Output the [x, y] coordinate of the center of the cell containing the given text.  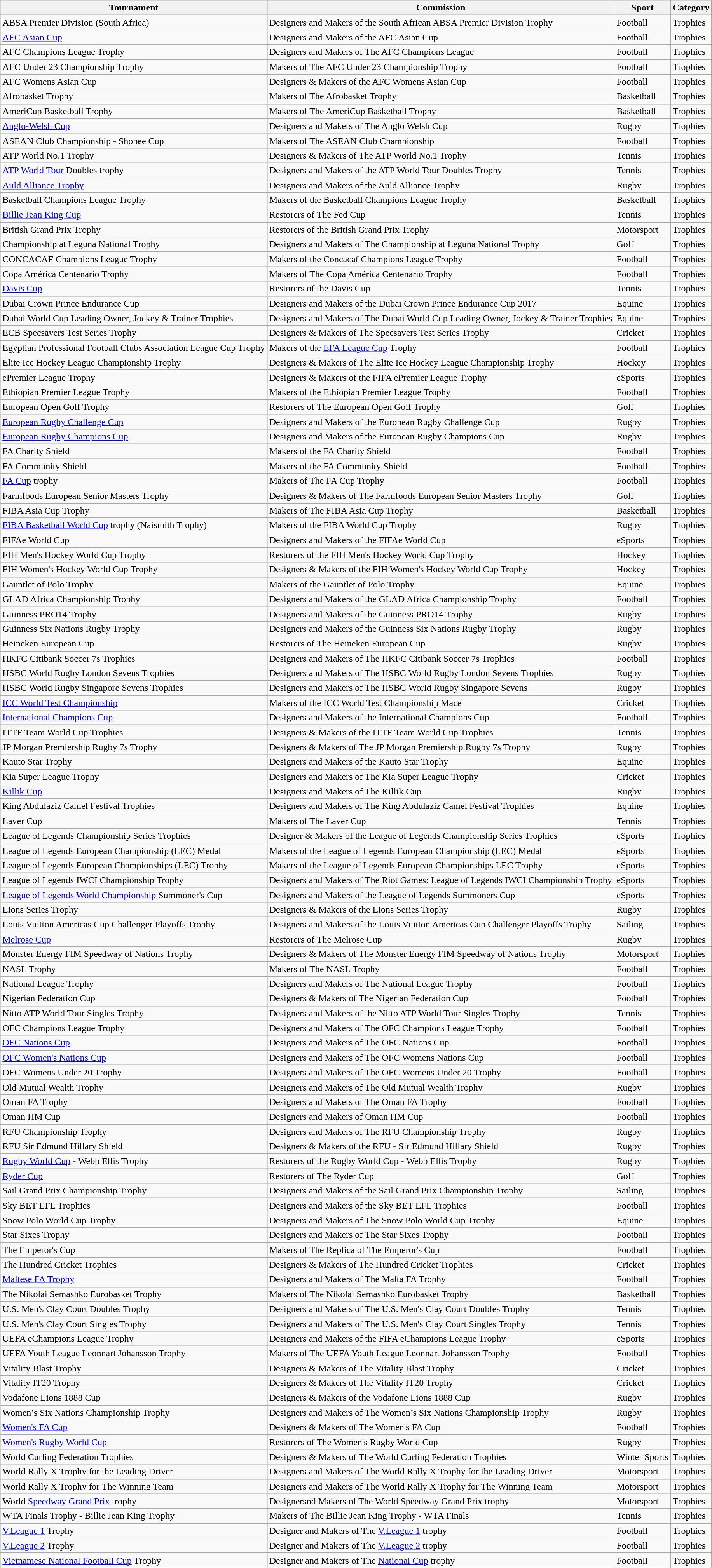
Restorers of The Women's Rugby World Cup [441, 1442]
Designers & Makers of The Elite Ice Hockey League Championship Trophy [441, 362]
Sail Grand Prix Championship Trophy [134, 1191]
Women's FA Cup [134, 1427]
Guinness Six Nations Rugby Trophy [134, 629]
Designer & Makers of the League of Legends Championship Series Trophies [441, 836]
Old Mutual Wealth Trophy [134, 1087]
ePremier League Trophy [134, 377]
Designersnd Makers of The World Speedway Grand Prix trophy [441, 1501]
Snow Polo World Cup Trophy [134, 1220]
Designers & Makers of the RFU - Sir Edmund Hillary Shield [441, 1146]
League of Legends European Championships (LEC) Trophy [134, 865]
Designers & Makers of The Women's FA Cup [441, 1427]
Designers and Makers of The OFC Womens Nations Cup [441, 1058]
Designers and Makers of The HSBC World Rugby London Sevens Trophies [441, 673]
Designers and Makers of The OFC Womens Under 20 Trophy [441, 1072]
King Abdulaziz Camel Festival Trophies [134, 806]
Makers of the ICC World Test Championship Mace [441, 703]
UEFA eChampions League Trophy [134, 1338]
Designers and Makers of The OFC Nations Cup [441, 1043]
World Speedway Grand Prix trophy [134, 1501]
FA Community Shield [134, 466]
Melrose Cup [134, 939]
Designers and Makers of The AFC Champions League [441, 52]
Makers of the FA Community Shield [441, 466]
AFC Asian Cup [134, 37]
Kia Super League Trophy [134, 777]
Monster Energy FIM Speedway of Nations Trophy [134, 954]
Designers and Makers of The King Abdulaziz Camel Festival Trophies [441, 806]
Designers and Makers of The Anglo Welsh Cup [441, 126]
Billie Jean King Cup [134, 215]
Maltese FA Trophy [134, 1279]
Designers and Makers of the ATP World Tour Doubles Trophy [441, 170]
ICC World Test Championship [134, 703]
Championship at Leguna National Trophy [134, 244]
Nitto ATP World Tour Singles Trophy [134, 1013]
Vitality Blast Trophy [134, 1368]
Designers & Makers of The World Curling Federation Trophies [441, 1457]
Designers and Makers of The Killik Cup [441, 791]
Designers and Makers of the Louis Vuitton Americas Cup Challenger Playoffs Trophy [441, 925]
CONCACAF Champions League Trophy [134, 259]
Makers of the Gauntlet of Polo Trophy [441, 584]
HSBC World Rugby Singapore Sevens Trophies [134, 688]
Makers of The Copa América Centenario Trophy [441, 274]
The Hundred Cricket Trophies [134, 1265]
Designers and Makers of the AFC Asian Cup [441, 37]
U.S. Men's Clay Court Singles Trophy [134, 1324]
British Grand Prix Trophy [134, 230]
GLAD Africa Championship Trophy [134, 599]
Lions Series Trophy [134, 910]
Designers and Makers of the European Rugby Champions Cup [441, 437]
Designers & Makers of the Lions Series Trophy [441, 910]
Restorers of The European Open Golf Trophy [441, 407]
Nigerian Federation Cup [134, 998]
World Curling Federation Trophies [134, 1457]
Sport [642, 8]
Designers and Makers of The Snow Polo World Cup Trophy [441, 1220]
Designers & Makers of The JP Morgan Premiership Rugby 7s Trophy [441, 747]
The Nikolai Semashko Eurobasket Trophy [134, 1294]
Anglo-Welsh Cup [134, 126]
OFC Womens Under 20 Trophy [134, 1072]
World Rally X Trophy for the Leading Driver [134, 1472]
Designers and Makers of The RFU Championship Trophy [441, 1132]
Rugby World Cup - Webb Ellis Trophy [134, 1161]
Restorers of The Heineken European Cup [441, 643]
Makers of The NASL Trophy [441, 969]
Category [691, 8]
OFC Champions League Trophy [134, 1028]
Designers and Makers of The Old Mutual Wealth Trophy [441, 1087]
Designers & Makers of The Farmfoods European Senior Masters Trophy [441, 496]
Designers and Makers of The World Rally X Trophy for the Leading Driver [441, 1472]
Vodafone Lions 1888 Cup [134, 1398]
Louis Vuitton Americas Cup Challenger Playoffs Trophy [134, 925]
Makers of The FIBA Asia Cup Trophy [441, 510]
Designers and Makers of Oman HM Cup [441, 1117]
Designers and Makers of The Oman FA Trophy [441, 1102]
Designers and Makers of the Auld Alliance Trophy [441, 185]
League of Legends World Championship Summoner's Cup [134, 895]
Davis Cup [134, 289]
OFC Women's Nations Cup [134, 1058]
Makers of The Billie Jean King Trophy - WTA Finals [441, 1516]
Afrobasket Trophy [134, 96]
Designers and Makers of the European Rugby Challenge Cup [441, 422]
Copa América Centenario Trophy [134, 274]
Designers and Makers of The U.S. Men's Clay Court Doubles Trophy [441, 1309]
Designers and Makers of The Kia Super League Trophy [441, 777]
Makers of the FA Charity Shield [441, 451]
Makers of The FA Cup Trophy [441, 481]
Ryder Cup [134, 1176]
Designers and Makers of the GLAD Africa Championship Trophy [441, 599]
Restorers of the Rugby World Cup - Webb Ellis Trophy [441, 1161]
OFC Nations Cup [134, 1043]
Sky BET EFL Trophies [134, 1206]
European Rugby Challenge Cup [134, 422]
Makers of The AmeriCup Basketball Trophy [441, 111]
Designers & Makers of the ITTF Team World Cup Trophies [441, 732]
Gauntlet of Polo Trophy [134, 584]
Designers and Makers of the International Champions Cup [441, 718]
Designers and Makers of The HSBC World Rugby Singapore Sevens [441, 688]
Designer and Makers of The V.League 2 trophy [441, 1545]
Designers & Makers of the FIH Women's Hockey World Cup Trophy [441, 570]
Designers & Makers of the FIFA ePremier League Trophy [441, 377]
European Rugby Champions Cup [134, 437]
Designers & Makers of The Monster Energy FIM Speedway of Nations Trophy [441, 954]
Designers and Makers of the FIFA eChampions League Trophy [441, 1338]
League of Legends IWCI Championship Trophy [134, 880]
European Open Golf Trophy [134, 407]
Designers & Makers of The Nigerian Federation Cup [441, 998]
Designers and Makers of the Nitto ATP World Tour Singles Trophy [441, 1013]
The Emperor's Cup [134, 1250]
Dubai World Cup Leading Owner, Jockey & Trainer Trophies [134, 318]
World Rally X Trophy for The Winning Team [134, 1486]
Designers & Makers of The ATP World No.1 Trophy [441, 155]
ASEAN Club Championship - Shopee Cup [134, 141]
Makers of The UEFA Youth League Leonnart Johansson Trophy [441, 1353]
Makers of The AFC Under 23 Championship Trophy [441, 67]
Designers and Makers of the Dubai Crown Prince Endurance Cup 2017 [441, 303]
Designers & Makers of The Vitality Blast Trophy [441, 1368]
Designers and Makers of The Dubai World Cup Leading Owner, Jockey & Trainer Trophies [441, 318]
Designers & Makers of the Vodafone Lions 1888 Cup [441, 1398]
Restorers of The Fed Cup [441, 215]
ATP World Tour Doubles trophy [134, 170]
International Champions Cup [134, 718]
Elite Ice Hockey League Championship Trophy [134, 362]
Designers and Makers of the Kauto Star Trophy [441, 762]
FIFAe World Cup [134, 540]
Designers & Makers of the AFC Womens Asian Cup [441, 82]
ABSA Premier Division (South Africa) [134, 23]
Oman FA Trophy [134, 1102]
RFU Sir Edmund Hillary Shield [134, 1146]
FA Charity Shield [134, 451]
Designers and Makers of the Sail Grand Prix Championship Trophy [441, 1191]
Auld Alliance Trophy [134, 185]
NASL Trophy [134, 969]
Designers & Makers of The Specsavers Test Series Trophy [441, 333]
Guinness PRO14 Trophy [134, 614]
Commission [441, 8]
Designers and Makers of The Women’s Six Nations Championship Trophy [441, 1413]
Designers and Makers of The Championship at Leguna National Trophy [441, 244]
National League Trophy [134, 984]
Restorers of the Davis Cup [441, 289]
FIBA Asia Cup Trophy [134, 510]
AFC Womens Asian Cup [134, 82]
Women’s Six Nations Championship Trophy [134, 1413]
Heineken European Cup [134, 643]
Makers of the Concacaf Champions League Trophy [441, 259]
FIH Women's Hockey World Cup Trophy [134, 570]
Designer and Makers of The V.League 1 trophy [441, 1531]
Designers & Makers of The Hundred Cricket Trophies [441, 1265]
FA Cup trophy [134, 481]
Designers and Makers of the League of Legends Summoners Cup [441, 895]
Makers of the League of Legends European Championship (LEC) Medal [441, 850]
Restorers of the British Grand Prix Trophy [441, 230]
FIH Men's Hockey World Cup Trophy [134, 555]
Designer and Makers of The National Cup trophy [441, 1560]
FIBA Basketball World Cup trophy (Naismith Trophy) [134, 525]
Makers of The Afrobasket Trophy [441, 96]
Makers of the Basketball Champions League Trophy [441, 200]
Kauto Star Trophy [134, 762]
HKFC Citibank Soccer 7s Trophies [134, 659]
Dubai Crown Prince Endurance Cup [134, 303]
League of Legends Championship Series Trophies [134, 836]
Makers of The Nikolai Semashko Eurobasket Trophy [441, 1294]
Designers and Makers of The U.S. Men's Clay Court Singles Trophy [441, 1324]
Tournament [134, 8]
Makers of The ASEAN Club Championship [441, 141]
Winter Sports [642, 1457]
Makers of The Replica of The Emperor's Cup [441, 1250]
AmeriCup Basketball Trophy [134, 111]
Designers and Makers of The World Rally X Trophy for The Winning Team [441, 1486]
HSBC World Rugby London Sevens Trophies [134, 673]
Makers of the League of Legends European Championships LEC Trophy [441, 865]
UEFA Youth League Leonnart Johansson Trophy [134, 1353]
Restorers of The Melrose Cup [441, 939]
Star Sixes Trophy [134, 1235]
Vietnamese National Football Cup Trophy [134, 1560]
Restorers of The Ryder Cup [441, 1176]
Vitality IT20 Trophy [134, 1383]
V.League 1 Trophy [134, 1531]
Ethiopian Premier League Trophy [134, 392]
ITTF Team World Cup Trophies [134, 732]
Designers and Makers of The OFC Champions League Trophy [441, 1028]
RFU Championship Trophy [134, 1132]
Basketball Champions League Trophy [134, 200]
U.S. Men's Clay Court Doubles Trophy [134, 1309]
Egyptian Professional Football Clubs Association League Cup Trophy [134, 348]
WTA Finals Trophy - Billie Jean King Trophy [134, 1516]
Makers of the EFA League Cup Trophy [441, 348]
Oman HM Cup [134, 1117]
Restorers of the FIH Men's Hockey World Cup Trophy [441, 555]
Killik Cup [134, 791]
ATP World No.1 Trophy [134, 155]
Designers and Makers of The Star Sixes Trophy [441, 1235]
Designers and Makers of The HKFC Citibank Soccer 7s Trophies [441, 659]
Laver Cup [134, 821]
JP Morgan Premiership Rugby 7s Trophy [134, 747]
Designers & Makers of The Vitality IT20 Trophy [441, 1383]
AFC Champions League Trophy [134, 52]
League of Legends European Championship (LEC) Medal [134, 850]
Makers of the FIBA World Cup Trophy [441, 525]
Makers of the Ethiopian Premier League Trophy [441, 392]
ECB Specsavers Test Series Trophy [134, 333]
Designers and Makers of The National League Trophy [441, 984]
Farmfoods European Senior Masters Trophy [134, 496]
Designers and Makers of the Sky BET EFL Trophies [441, 1206]
AFC Under 23 Championship Trophy [134, 67]
Designers and Makers of the Guinness Six Nations Rugby Trophy [441, 629]
V.League 2 Trophy [134, 1545]
Designers and Makers of The Riot Games: League of Legends IWCI Championship Trophy [441, 880]
Designers and Makers of the Guinness PRO14 Trophy [441, 614]
Designers and Makers of the South African ABSA Premier Division Trophy [441, 23]
Makers of The Laver Cup [441, 821]
Designers and Makers of The Malta FA Trophy [441, 1279]
Women's Rugby World Cup [134, 1442]
Designers and Makers of the FIFAe World Cup [441, 540]
